Search for the cell housing the specified text and yield its [X, Y] center coordinate. 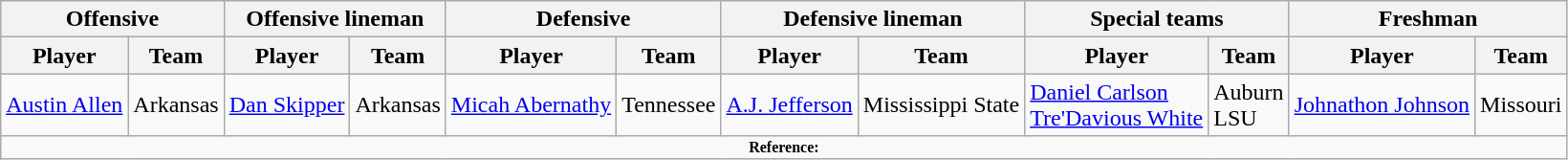
AuburnLSU [1249, 105]
Offensive lineman [335, 19]
Special teams [1157, 19]
Reference: [784, 148]
Missouri [1521, 105]
Mississippi State [941, 105]
Offensive [113, 19]
Micah Abernathy [531, 105]
Johnathon Johnson [1382, 105]
Defensive [583, 19]
Austin Allen [65, 105]
Freshman [1428, 19]
Defensive lineman [873, 19]
Daniel CarlsonTre'Davious White [1117, 105]
A.J. Jefferson [790, 105]
Tennessee [669, 105]
Dan Skipper [287, 105]
